Return [X, Y] of the center of cell containing provided text 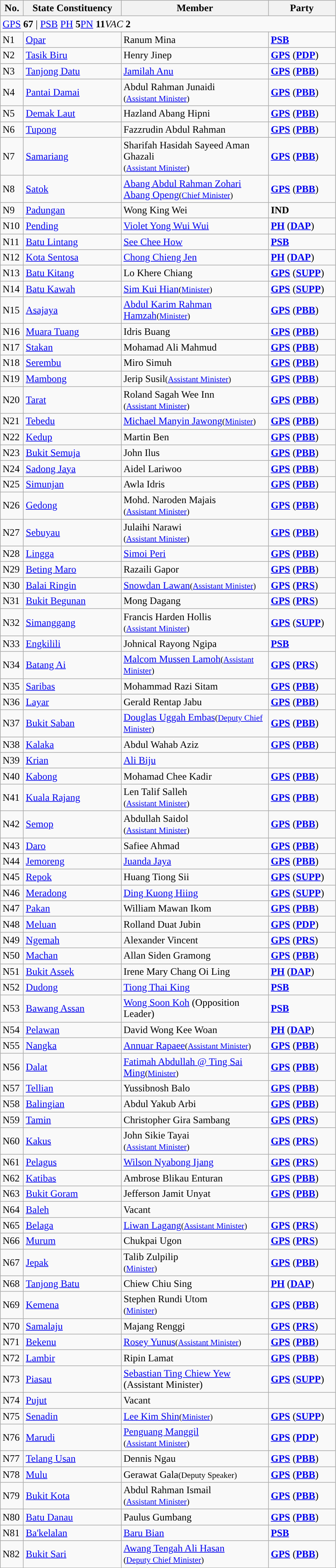
Batu Danau [72, 1517]
Christopher Gira Sambang [195, 1120]
N24 [12, 468]
N2 [12, 55]
Abang Abdul Rahman Zohari Abang Openg(Chief Minister) [195, 189]
Pujut [72, 1400]
Ali Biju [195, 760]
Mohamad Ali Mahmud [195, 347]
Sharifah Hasidah Sayeed Aman Ghazali(Assistant Minister) [195, 156]
Pending [72, 226]
N18 [12, 363]
N82 [12, 1554]
Kuala Rajang [72, 797]
N34 [12, 665]
N20 [12, 400]
N67 [12, 1263]
Lingga [72, 554]
N76 [12, 1438]
N19 [12, 379]
Hazland Abang Hipni [195, 114]
Ripin Lamat [195, 1358]
N56 [12, 1067]
Idris Buang [195, 332]
N44 [12, 862]
N28 [12, 554]
Tebedu [72, 421]
Machan [72, 956]
Stakan [72, 347]
Gedong [72, 505]
N43 [12, 845]
John Sikie Tayai(Assistant Minister) [195, 1141]
Saribas [72, 686]
Rosey Yunus(Assistant Minister) [195, 1342]
N10 [12, 226]
Violet Yong Wui Wui [195, 226]
Batu Kawah [72, 289]
Fazzrudin Abdul Rahman [195, 129]
N17 [12, 347]
Pakan [72, 909]
Bukit Kota [72, 1496]
Pelawan [72, 1030]
Gerawat Gala(Deputy Speaker) [195, 1475]
Sebastian Ting Chiew Yew (Assistant Minister) [195, 1379]
Penguang Manggil(Assistant Minister) [195, 1438]
Abdullah Saidol(Assistant Minister) [195, 824]
Ding Kuong Hiing [195, 893]
Miro Simuh [195, 363]
Tamin [72, 1120]
N51 [12, 971]
Len Talif Salleh(Assistant Minister) [195, 797]
Piasau [72, 1379]
Safiee Ahmad [195, 845]
Sim Kui Hian(Minister) [195, 289]
Tasik Biru [72, 55]
N11 [12, 242]
Krian [72, 760]
N16 [12, 332]
Annuar Rapaee(Assistant Minister) [195, 1045]
Tanjong Datu [72, 71]
Jerip Susil(Assistant Minister) [195, 379]
Bukit Assek [72, 971]
Bukit Sari [72, 1554]
Party [302, 8]
Bukit Begunan [72, 601]
N74 [12, 1400]
Serembu [72, 363]
Douglas Uggah Embas(Deputy Chief Minister) [195, 723]
N32 [12, 623]
Juanda Jaya [195, 862]
Lo Khere Chiang [195, 273]
N45 [12, 877]
Repok [72, 877]
Irene Mary Chang Oi Ling [195, 971]
Liwan Lagang(Assistant Minister) [195, 1225]
Batu Kitang [72, 273]
Julaihi Narawi(Assistant Minister) [195, 532]
N60 [12, 1141]
Wilson Nyabong Ijang [195, 1162]
N40 [12, 776]
Paulus Gumbang [195, 1517]
Batu Lintang [72, 242]
N78 [12, 1475]
N61 [12, 1162]
N66 [12, 1241]
Opar [72, 40]
Lee Kim Shin(Minister) [195, 1416]
Awla Idris [195, 484]
Henry Jinep [195, 55]
Johnical Rayong Ngipa [195, 644]
N71 [12, 1342]
Aidel Lariwoo [195, 468]
Simanggang [72, 623]
Jepak [72, 1263]
Michael Manyin Jawong(Minister) [195, 421]
Bekenu [72, 1342]
N55 [12, 1045]
Abdul Rahman Junaidi(Assistant Minister) [195, 93]
Razaili Gapor [195, 570]
N8 [12, 189]
Bukit Semuja [72, 453]
N7 [12, 156]
N80 [12, 1517]
Malcom Mussen Lamoh(Assistant Minister) [195, 665]
Mambong [72, 379]
N65 [12, 1225]
Samalaju [72, 1326]
Kedup [72, 437]
Francis Harden Hollis(Assistant Minister) [195, 623]
Jamilah Anu [195, 71]
N41 [12, 797]
N33 [12, 644]
Nangka [72, 1045]
Awang Tengah Ali Hasan(Deputy Chief Minister) [195, 1554]
Senadin [72, 1416]
Balai Ringin [72, 585]
N47 [12, 909]
William Mawan Ikom [195, 909]
N53 [12, 1009]
N38 [12, 745]
No. [12, 8]
Tiong Thai King [195, 987]
Abdul Karim Rahman Hamzah(Minister) [195, 310]
N12 [12, 258]
Kalaka [72, 745]
Katibas [72, 1178]
Allan Siden Gramong [195, 956]
N9 [12, 210]
Roland Sagah Wee Inn(Assistant Minister) [195, 400]
Chukpai Ugon [195, 1241]
Bukit Saban [72, 723]
Satok [72, 189]
Demak Laut [72, 114]
Meluan [72, 924]
Beting Maro [72, 570]
N52 [12, 987]
Batang Ai [72, 665]
N6 [12, 129]
N23 [12, 453]
Pelagus [72, 1162]
Mohamad Chee Kadir [195, 776]
Simoi Peri [195, 554]
John Ilus [195, 453]
Telang Usan [72, 1459]
N81 [12, 1533]
Mohammad Razi Sitam [195, 686]
Tanjong Batu [72, 1284]
Pantai Damai [72, 93]
State Constituency [72, 8]
Jemoreng [72, 862]
Ba'kelalan [72, 1533]
Fatimah Abdullah @ Ting Sai Ming(Minister) [195, 1067]
N79 [12, 1496]
N3 [12, 71]
Marudi [72, 1438]
Ngemah [72, 940]
Dudong [72, 987]
Chiew Chiu Sing [195, 1284]
Tellian [72, 1088]
N49 [12, 940]
N22 [12, 437]
N21 [12, 421]
Member [195, 8]
N37 [12, 723]
See Chee How [195, 242]
N69 [12, 1305]
N70 [12, 1326]
N68 [12, 1284]
Dennis Ngau [195, 1459]
N1 [12, 40]
N27 [12, 532]
Daro [72, 845]
N46 [12, 893]
N48 [12, 924]
N30 [12, 585]
Dalat [72, 1067]
Abdul Wahab Aziz [195, 745]
Padungan [72, 210]
David Wong Kee Woan [195, 1030]
Yussibnosh Balo [195, 1088]
N73 [12, 1379]
N54 [12, 1030]
N31 [12, 601]
Snowdan Lawan(Assistant Minister) [195, 585]
Baleh [72, 1210]
Muara Tuang [72, 332]
Asajaya [72, 310]
N15 [12, 310]
N72 [12, 1358]
N35 [12, 686]
Rolland Duat Jubin [195, 924]
N63 [12, 1194]
Kota Sentosa [72, 258]
Huang Tiong Sii [195, 877]
Abdul Yakub Arbi [195, 1104]
Kabong [72, 776]
Talib Zulpilip(Minister) [195, 1263]
N14 [12, 289]
Semop [72, 824]
Samariang [72, 156]
Jefferson Jamit Unyat [195, 1194]
Sebuyau [72, 532]
Ranum Mina [195, 40]
N57 [12, 1088]
N4 [12, 93]
N62 [12, 1178]
N75 [12, 1416]
Layar [72, 702]
Kakus [72, 1141]
Engkilili [72, 644]
N36 [12, 702]
N59 [12, 1120]
Mulu [72, 1475]
Kemena [72, 1305]
N58 [12, 1104]
N25 [12, 484]
IND [302, 210]
Wong King Wei [195, 210]
N39 [12, 760]
Baru Bian [195, 1533]
N42 [12, 824]
Wong Soon Koh (Opposition Leader) [195, 1009]
N13 [12, 273]
N29 [12, 570]
Balingian [72, 1104]
Belaga [72, 1225]
Lambir [72, 1358]
Simunjan [72, 484]
N50 [12, 956]
GPS 67 | PSB PH 5PN 11VAC 2 [168, 24]
N5 [12, 114]
Alexander Vincent [195, 940]
Mong Dagang [195, 601]
Tupong [72, 129]
Abdul Rahman Ismail(Assistant Minister) [195, 1496]
Chong Chieng Jen [195, 258]
Sadong Jaya [72, 468]
Majang Renggi [195, 1326]
Bukit Goram [72, 1194]
Mohd. Naroden Majais(Assistant Minister) [195, 505]
N26 [12, 505]
N64 [12, 1210]
Stephen Rundi Utom(Minister) [195, 1305]
Gerald Rentap Jabu [195, 702]
Tarat [72, 400]
Murum [72, 1241]
Martin Ben [195, 437]
Ambrose Blikau Enturan [195, 1178]
Bawang Assan [72, 1009]
Meradong [72, 893]
N77 [12, 1459]
